From the cell containing the given text, extract its center point as [x, y] coordinate. 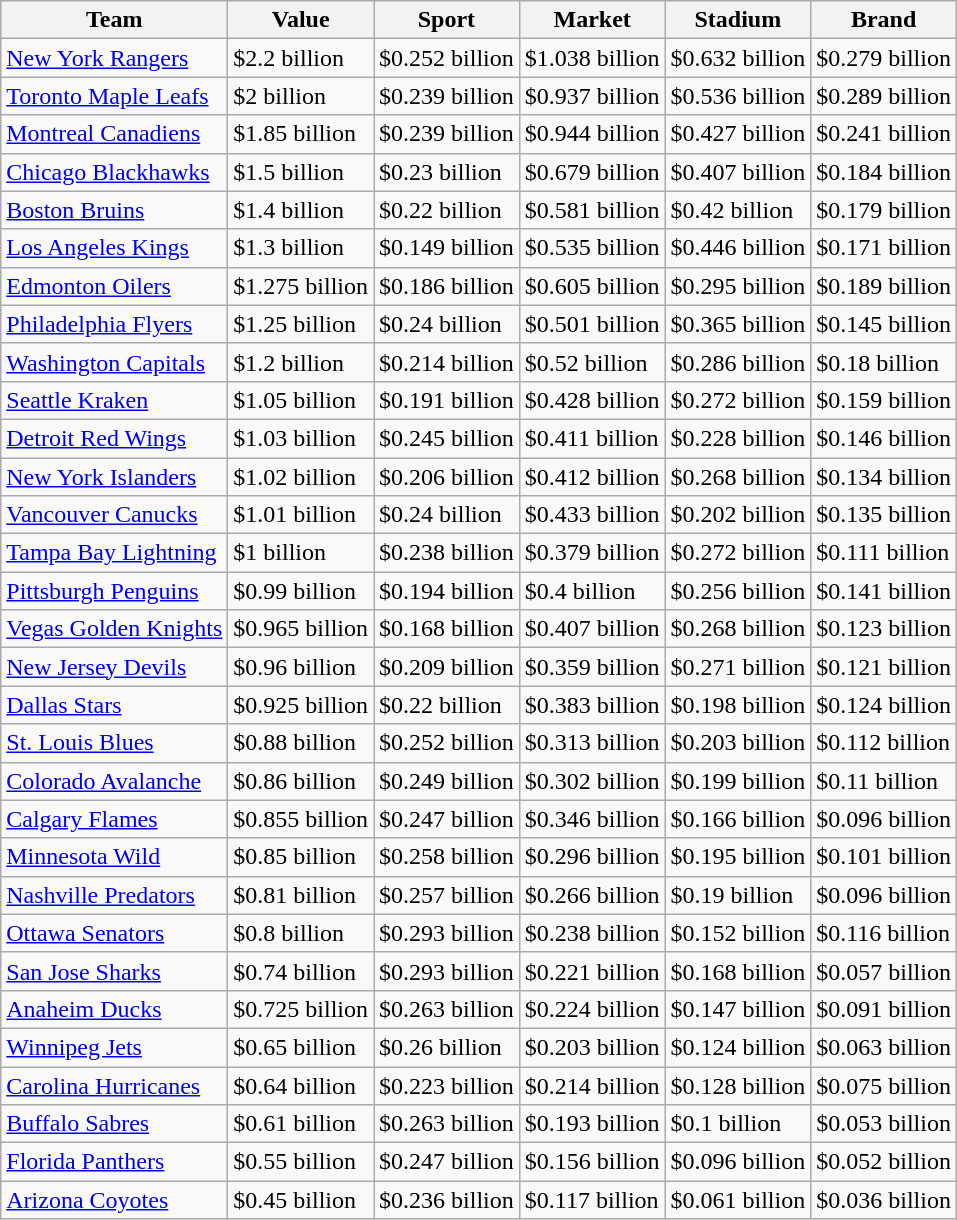
$0.81 billion [301, 895]
$0.52 billion [592, 362]
Nashville Predators [114, 895]
$0.64 billion [301, 1085]
$0.679 billion [592, 172]
$1.2 billion [301, 362]
$0.18 billion [884, 362]
Toronto Maple Leafs [114, 96]
$0.057 billion [884, 971]
$0.8 billion [301, 933]
$1.4 billion [301, 210]
$0.159 billion [884, 400]
$1.05 billion [301, 400]
Seattle Kraken [114, 400]
$0.257 billion [447, 895]
$0.189 billion [884, 286]
$0.279 billion [884, 58]
$0.271 billion [738, 667]
Brand [884, 20]
Anaheim Ducks [114, 1009]
$0.365 billion [738, 324]
$0.145 billion [884, 324]
$0.184 billion [884, 172]
$1.02 billion [301, 477]
St. Louis Blues [114, 743]
$0.128 billion [738, 1085]
Tampa Bay Lightning [114, 553]
$0.4 billion [592, 591]
Buffalo Sabres [114, 1124]
$1.25 billion [301, 324]
$0.99 billion [301, 591]
$0.55 billion [301, 1162]
$0.944 billion [592, 134]
$1.5 billion [301, 172]
$0.149 billion [447, 248]
$0.223 billion [447, 1085]
$0.146 billion [884, 438]
$0.258 billion [447, 857]
$0.346 billion [592, 819]
$0.88 billion [301, 743]
$0.166 billion [738, 819]
$0.85 billion [301, 857]
$0.23 billion [447, 172]
$0.96 billion [301, 667]
$1.275 billion [301, 286]
$0.411 billion [592, 438]
$0.171 billion [884, 248]
$0.19 billion [738, 895]
Montreal Canadiens [114, 134]
$0.221 billion [592, 971]
Boston Bruins [114, 210]
$0.42 billion [738, 210]
$0.206 billion [447, 477]
$0.11 billion [884, 781]
Arizona Coyotes [114, 1200]
$0.111 billion [884, 553]
$0.141 billion [884, 591]
$0.446 billion [738, 248]
$0.224 billion [592, 1009]
$0.198 billion [738, 705]
$0.256 billion [738, 591]
$0.313 billion [592, 743]
$0.855 billion [301, 819]
$0.433 billion [592, 515]
$0.191 billion [447, 400]
New Jersey Devils [114, 667]
Stadium [738, 20]
$0.036 billion [884, 1200]
$0.632 billion [738, 58]
$0.236 billion [447, 1200]
$0.199 billion [738, 781]
$0.241 billion [884, 134]
$0.359 billion [592, 667]
Philadelphia Flyers [114, 324]
$0.091 billion [884, 1009]
Team [114, 20]
$0.117 billion [592, 1200]
$0.052 billion [884, 1162]
$0.535 billion [592, 248]
Pittsburgh Penguins [114, 591]
$0.195 billion [738, 857]
$0.123 billion [884, 629]
$0.179 billion [884, 210]
Florida Panthers [114, 1162]
Winnipeg Jets [114, 1047]
$0.925 billion [301, 705]
$0.296 billion [592, 857]
$0.101 billion [884, 857]
$0.725 billion [301, 1009]
$0.186 billion [447, 286]
$0.053 billion [884, 1124]
Edmonton Oilers [114, 286]
Vegas Golden Knights [114, 629]
$0.194 billion [447, 591]
Dallas Stars [114, 705]
$0.428 billion [592, 400]
$1.038 billion [592, 58]
$0.45 billion [301, 1200]
$0.501 billion [592, 324]
Los Angeles Kings [114, 248]
San Jose Sharks [114, 971]
$0.1 billion [738, 1124]
New York Islanders [114, 477]
Sport [447, 20]
$0.116 billion [884, 933]
$0.605 billion [592, 286]
$0.121 billion [884, 667]
$0.266 billion [592, 895]
Washington Capitals [114, 362]
Value [301, 20]
$2.2 billion [301, 58]
Detroit Red Wings [114, 438]
$0.289 billion [884, 96]
$0.427 billion [738, 134]
New York Rangers [114, 58]
Chicago Blackhawks [114, 172]
$1.85 billion [301, 134]
$0.147 billion [738, 1009]
$0.202 billion [738, 515]
$0.249 billion [447, 781]
Market [592, 20]
$0.228 billion [738, 438]
Ottawa Senators [114, 933]
$0.74 billion [301, 971]
$0.156 billion [592, 1162]
Colorado Avalanche [114, 781]
$0.135 billion [884, 515]
$1.01 billion [301, 515]
$0.65 billion [301, 1047]
$0.581 billion [592, 210]
$0.302 billion [592, 781]
$0.86 billion [301, 781]
$0.134 billion [884, 477]
$0.245 billion [447, 438]
$0.61 billion [301, 1124]
$0.937 billion [592, 96]
$0.536 billion [738, 96]
Vancouver Canucks [114, 515]
Calgary Flames [114, 819]
$1.3 billion [301, 248]
$0.193 billion [592, 1124]
Minnesota Wild [114, 857]
$0.063 billion [884, 1047]
$1.03 billion [301, 438]
$0.061 billion [738, 1200]
$0.152 billion [738, 933]
$2 billion [301, 96]
$0.286 billion [738, 362]
$0.383 billion [592, 705]
$0.295 billion [738, 286]
$0.26 billion [447, 1047]
$0.379 billion [592, 553]
$0.209 billion [447, 667]
$1 billion [301, 553]
$0.112 billion [884, 743]
$0.412 billion [592, 477]
Carolina Hurricanes [114, 1085]
$0.075 billion [884, 1085]
$0.965 billion [301, 629]
